Return the (x, y) coordinate for the center point of the cell that contains the specified text.  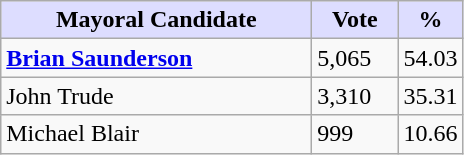
Vote (355, 20)
Brian Saunderson (156, 58)
Mayoral Candidate (156, 20)
% (430, 20)
3,310 (355, 96)
999 (355, 134)
10.66 (430, 134)
35.31 (430, 96)
John Trude (156, 96)
54.03 (430, 58)
Michael Blair (156, 134)
5,065 (355, 58)
